Scan for the cell matching the given text and deliver its [x, y] coordinate at center. 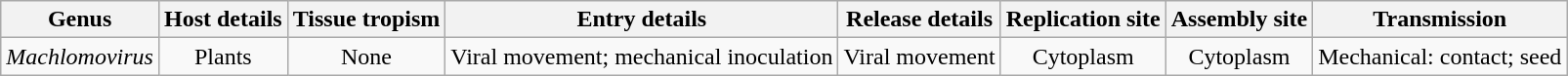
Transmission [1440, 19]
Assembly site [1239, 19]
Release details [919, 19]
Host details [223, 19]
Machlomovirus [80, 57]
Tissue tropism [366, 19]
Genus [80, 19]
Plants [223, 57]
Viral movement; mechanical inoculation [642, 57]
None [366, 57]
Viral movement [919, 57]
Mechanical: contact; seed [1440, 57]
Entry details [642, 19]
Replication site [1082, 19]
